From the cell containing the given text, extract its center point as [X, Y] coordinate. 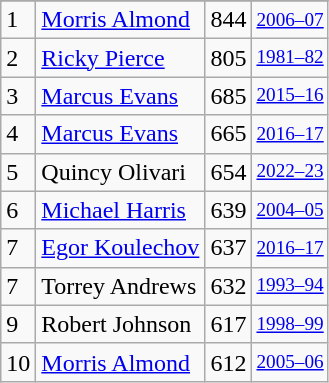
2004–05 [290, 210]
5 [18, 172]
1993–94 [290, 286]
2005–06 [290, 362]
6 [18, 210]
637 [228, 248]
1998–99 [290, 324]
665 [228, 134]
Robert Johnson [120, 324]
2 [18, 58]
1 [18, 20]
3 [18, 96]
Egor Koulechov [120, 248]
639 [228, 210]
2022–23 [290, 172]
Quincy Olivari [120, 172]
Torrey Andrews [120, 286]
4 [18, 134]
10 [18, 362]
2006–07 [290, 20]
Michael Harris [120, 210]
2015–16 [290, 96]
632 [228, 286]
654 [228, 172]
9 [18, 324]
805 [228, 58]
617 [228, 324]
1981–82 [290, 58]
Ricky Pierce [120, 58]
685 [228, 96]
844 [228, 20]
612 [228, 362]
